Locate the cell with the specified text and output its (X, Y) center coordinate. 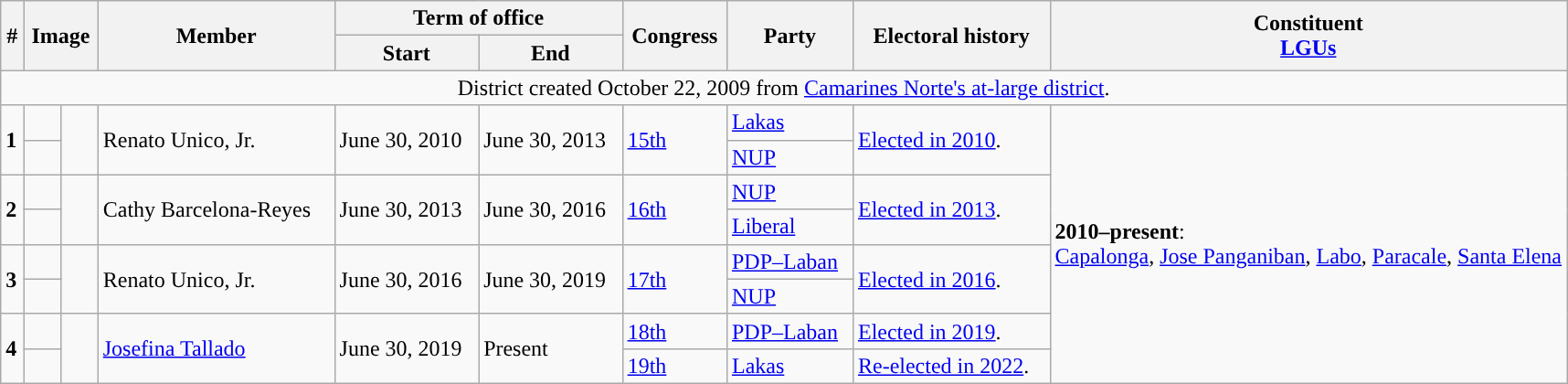
Re-elected in 2022. (951, 366)
ConstituentLGUs (1308, 36)
# (13, 36)
16th (674, 209)
18th (674, 331)
4 (13, 348)
1 (13, 140)
15th (674, 140)
Congress (674, 36)
2 (13, 209)
Liberal (789, 227)
June 30, 2010 (407, 140)
Image (60, 36)
Start (407, 53)
End (551, 53)
Elected in 2013. (951, 209)
Member (216, 36)
District created October 22, 2009 from Camarines Norte's at-large district. (784, 88)
17th (674, 279)
2010–present:Capalonga, Jose Panganiban, Labo, Paracale, Santa Elena (1308, 244)
3 (13, 279)
Party (789, 36)
Electoral history (951, 36)
Present (551, 348)
Josefina Tallado (216, 348)
Elected in 2019. (951, 331)
Elected in 2016. (951, 279)
19th (674, 366)
Cathy Barcelona-Reyes (216, 209)
Elected in 2010. (951, 140)
Term of office (479, 18)
